Return [X, Y] of the center of cell containing provided text 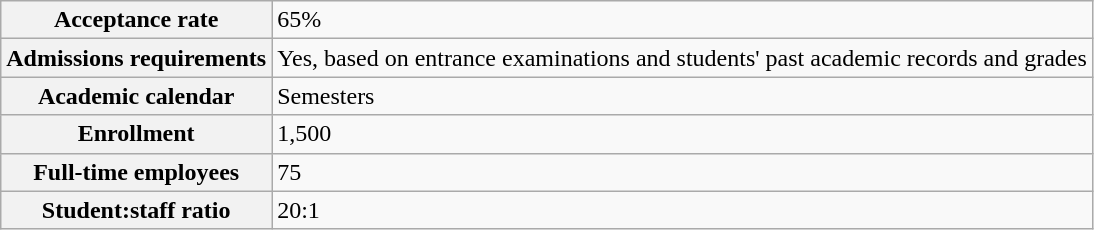
Full-time employees [136, 172]
Student:staff ratio [136, 210]
20:1 [682, 210]
Enrollment [136, 134]
1,500 [682, 134]
65% [682, 20]
Admissions requirements [136, 58]
75 [682, 172]
Semesters [682, 96]
Academic calendar [136, 96]
Acceptance rate [136, 20]
Yes, based on entrance examinations and students' past academic records and grades [682, 58]
